For the text-containing cell, return its midpoint in [X, Y] coordinate format. 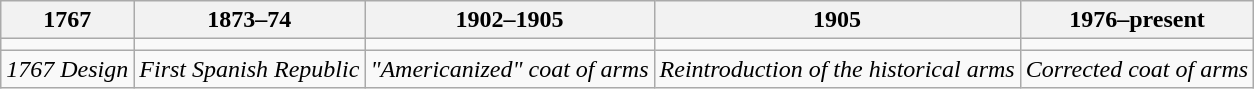
1902–1905 [510, 20]
1873–74 [250, 20]
Reintroduction of the historical arms [837, 69]
"Americanized" coat of arms [510, 69]
1767 [68, 20]
1976–present [1136, 20]
Corrected coat of arms [1136, 69]
First Spanish Republic [250, 69]
1905 [837, 20]
1767 Design [68, 69]
